Search for the cell housing the specified text and yield its (X, Y) center coordinate. 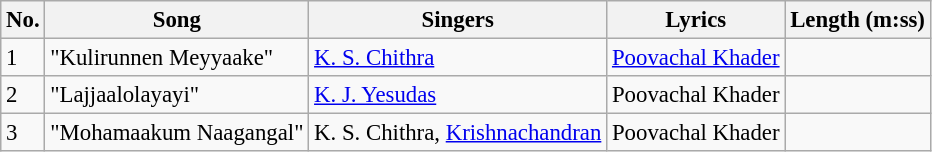
Song (177, 20)
No. (23, 20)
K. S. Chithra (458, 58)
1 (23, 58)
K. J. Yesudas (458, 95)
K. S. Chithra, Krishnachandran (458, 133)
2 (23, 95)
"Mohamaakum Naagangal" (177, 133)
"Kulirunnen Meyyaake" (177, 58)
Singers (458, 20)
"Lajjaalolayayi" (177, 95)
Lyrics (696, 20)
Length (m:ss) (858, 20)
3 (23, 133)
